Identify which cell holds the provided text, then report its [X, Y] central coordinate. 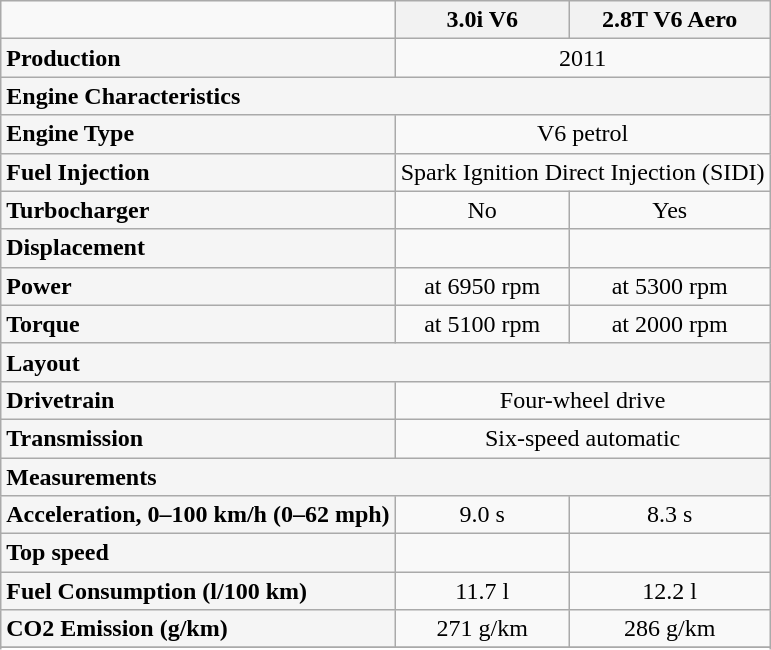
Spark Ignition Direct Injection (SIDI) [582, 172]
at 5100 rpm [482, 324]
Production [198, 58]
Displacement [198, 248]
3.0i V6 [482, 20]
Acceleration, 0–100 km/h (0–62 mph) [198, 515]
Top speed [198, 553]
Yes [670, 210]
V6 petrol [582, 134]
12.2 l [670, 591]
at 6950 rpm [482, 286]
Torque [198, 324]
at 5300 rpm [670, 286]
CO2 Emission (g/km) [198, 629]
2.8T V6 Aero [670, 20]
Drivetrain [198, 400]
Layout [386, 362]
Transmission [198, 438]
271 g/km [482, 629]
8.3 s [670, 515]
Turbocharger [198, 210]
Fuel Consumption (l/100 km) [198, 591]
at 2000 rpm [670, 324]
11.7 l [482, 591]
Measurements [386, 477]
Four-wheel drive [582, 400]
286 g/km [670, 629]
2011 [582, 58]
Engine Type [198, 134]
9.0 s [482, 515]
Power [198, 286]
Engine Characteristics [386, 96]
Fuel Injection [198, 172]
No [482, 210]
Six-speed automatic [582, 438]
